Detect which cell encompasses the target text, then output its (x, y) center coordinate. 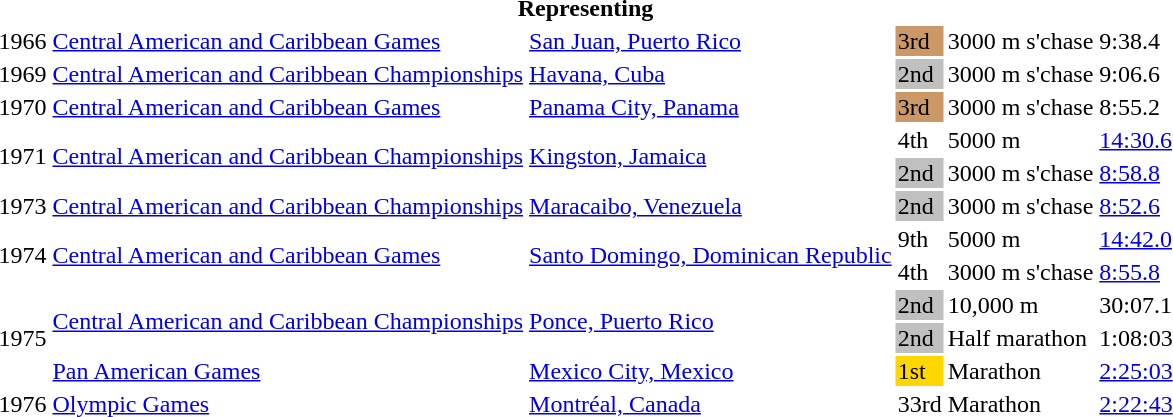
Kingston, Jamaica (711, 156)
Ponce, Puerto Rico (711, 322)
Half marathon (1020, 338)
Panama City, Panama (711, 107)
Mexico City, Mexico (711, 371)
Marathon (1020, 371)
San Juan, Puerto Rico (711, 41)
Maracaibo, Venezuela (711, 206)
Pan American Games (288, 371)
9th (920, 239)
Santo Domingo, Dominican Republic (711, 256)
1st (920, 371)
10,000 m (1020, 305)
Havana, Cuba (711, 74)
